Pinpoint the cell where the given text exists, returning its [X, Y] midpoint coordinate. 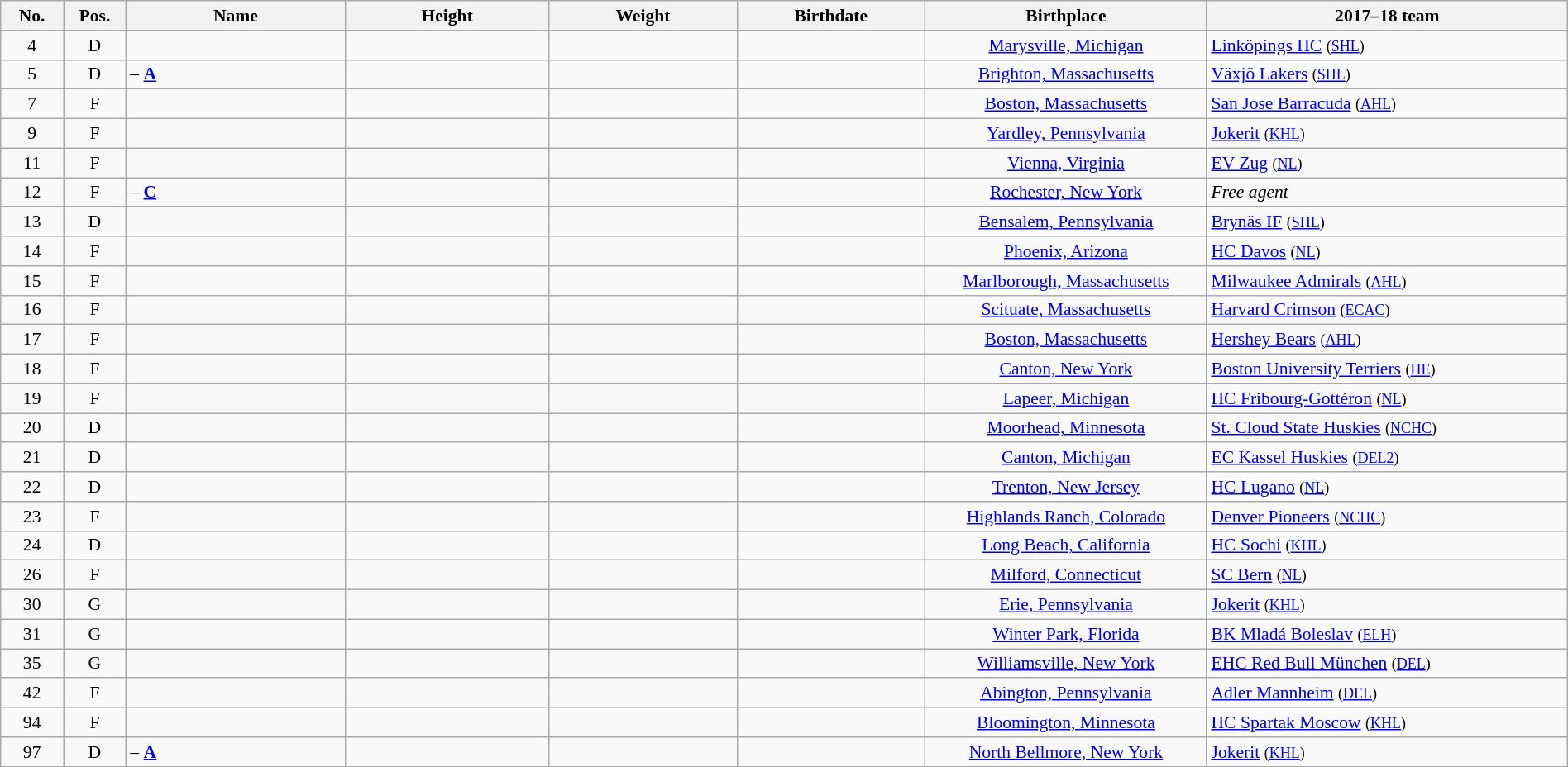
EHC Red Bull München (DEL) [1387, 664]
15 [32, 281]
18 [32, 369]
26 [32, 575]
Pos. [95, 16]
Long Beach, California [1065, 545]
Birthdate [830, 16]
HC Fribourg-Gottéron (NL) [1387, 398]
HC Davos (NL) [1387, 251]
Marysville, Michigan [1065, 45]
Birthplace [1065, 16]
Brynäs IF (SHL) [1387, 222]
HC Sochi (KHL) [1387, 545]
Yardley, Pennsylvania [1065, 134]
Phoenix, Arizona [1065, 251]
No. [32, 16]
EV Zug (NL) [1387, 163]
Marlborough, Massachusetts [1065, 281]
7 [32, 104]
Harvard Crimson (ECAC) [1387, 310]
Scituate, Massachusetts [1065, 310]
2017–18 team [1387, 16]
12 [32, 193]
21 [32, 458]
Adler Mannheim (DEL) [1387, 693]
HC Spartak Moscow (KHL) [1387, 722]
9 [32, 134]
22 [32, 487]
19 [32, 398]
San Jose Barracuda (AHL) [1387, 104]
20 [32, 428]
Name [235, 16]
Brighton, Massachusetts [1065, 74]
13 [32, 222]
Linköpings HC (SHL) [1387, 45]
Weight [643, 16]
Hershey Bears (AHL) [1387, 340]
Winter Park, Florida [1065, 634]
Vienna, Virginia [1065, 163]
16 [32, 310]
SC Bern (NL) [1387, 575]
Rochester, New York [1065, 193]
Moorhead, Minnesota [1065, 428]
Abington, Pennsylvania [1065, 693]
Canton, Michigan [1065, 458]
Växjö Lakers (SHL) [1387, 74]
42 [32, 693]
Denver Pioneers (NCHC) [1387, 517]
31 [32, 634]
EC Kassel Huskies (DEL2) [1387, 458]
Highlands Ranch, Colorado [1065, 517]
35 [32, 664]
Bensalem, Pennsylvania [1065, 222]
4 [32, 45]
North Bellmore, New York [1065, 752]
Free agent [1387, 193]
94 [32, 722]
17 [32, 340]
Milford, Connecticut [1065, 575]
Erie, Pennsylvania [1065, 605]
5 [32, 74]
BK Mladá Boleslav (ELH) [1387, 634]
97 [32, 752]
Lapeer, Michigan [1065, 398]
Trenton, New Jersey [1065, 487]
Williamsville, New York [1065, 664]
11 [32, 163]
HC Lugano (NL) [1387, 487]
Boston University Terriers (HE) [1387, 369]
Canton, New York [1065, 369]
30 [32, 605]
23 [32, 517]
St. Cloud State Huskies (NCHC) [1387, 428]
14 [32, 251]
Milwaukee Admirals (AHL) [1387, 281]
Height [447, 16]
24 [32, 545]
Bloomington, Minnesota [1065, 722]
– C [235, 193]
